Provide the (x, y) coordinate of the cell's center where the given text is located.  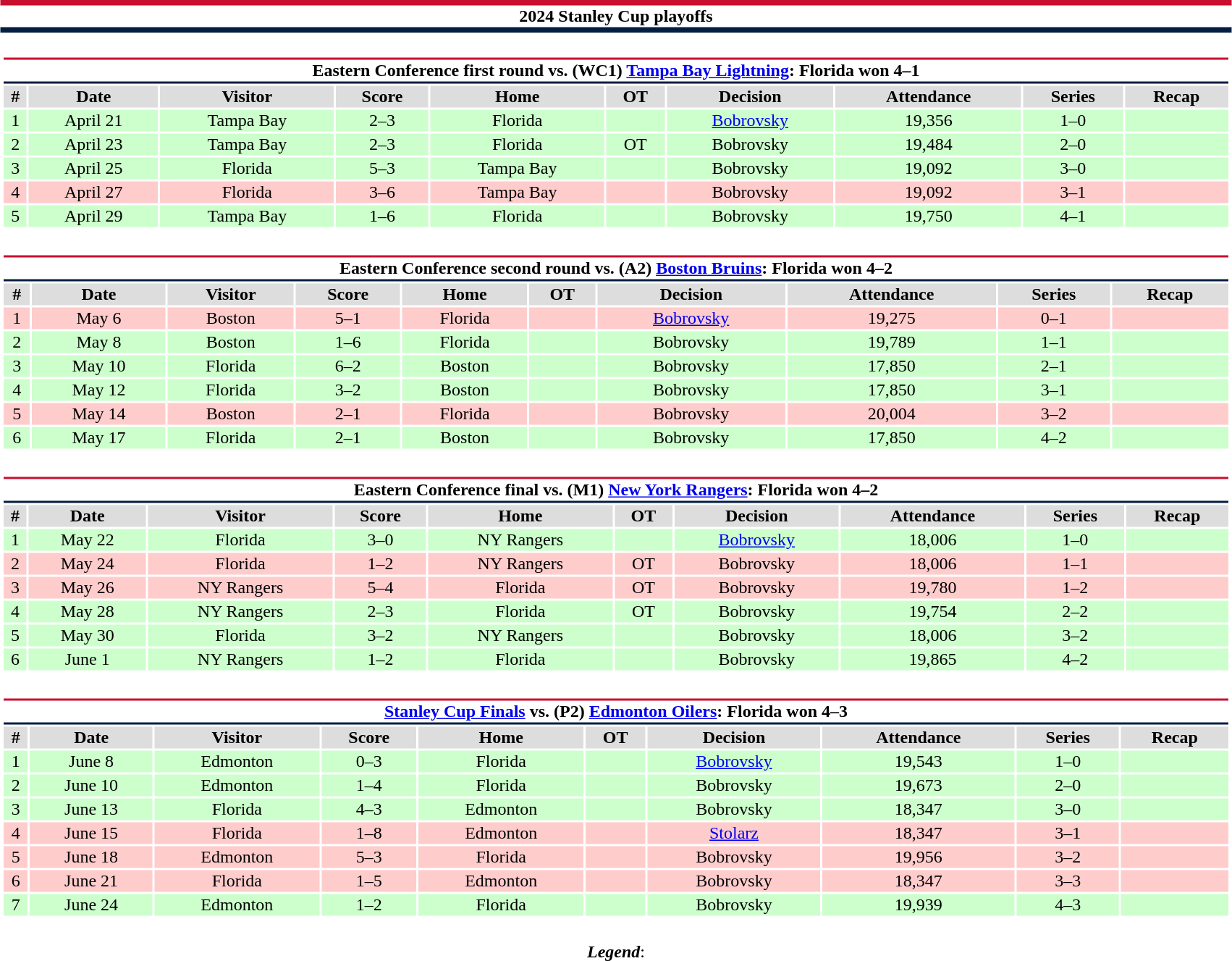
May 8 (98, 343)
19,754 (932, 612)
19,275 (891, 318)
5–1 (347, 318)
19,789 (891, 343)
6–2 (347, 366)
Stolarz (734, 834)
May 22 (88, 540)
April 23 (93, 144)
0–1 (1054, 318)
June 13 (91, 809)
June 21 (91, 881)
3–3 (1068, 881)
19,750 (929, 217)
Eastern Conference final vs. (M1) New York Rangers: Florida won 4–2 (615, 490)
Eastern Conference second round vs. (A2) Boston Bruins: Florida won 4–2 (615, 268)
3–6 (382, 192)
May 14 (98, 414)
May 28 (88, 612)
2–2 (1076, 612)
June 18 (91, 857)
May 10 (98, 366)
1–8 (369, 834)
April 25 (93, 169)
April 21 (93, 121)
April 27 (93, 192)
June 24 (91, 905)
June 15 (91, 834)
19,356 (929, 121)
19,673 (918, 786)
7 (16, 905)
May 24 (88, 564)
5–4 (381, 587)
May 26 (88, 587)
May 17 (98, 438)
June 8 (91, 761)
Eastern Conference first round vs. (WC1) Tampa Bay Lightning: Florida won 4–1 (615, 71)
June 1 (88, 660)
20,004 (891, 414)
0–3 (369, 761)
19,956 (918, 857)
May 30 (88, 635)
2024 Stanley Cup playoffs (616, 16)
19,939 (918, 905)
1–4 (369, 786)
19,865 (932, 660)
June 10 (91, 786)
April 29 (93, 217)
19,484 (929, 144)
May 12 (98, 390)
Stanley Cup Finals vs. (P2) Edmonton Oilers: Florida won 4–3 (615, 711)
1–5 (369, 881)
4–1 (1073, 217)
19,780 (932, 587)
May 6 (98, 318)
19,543 (918, 761)
